Pinpoint the cell where the given text exists, returning its (x, y) midpoint coordinate. 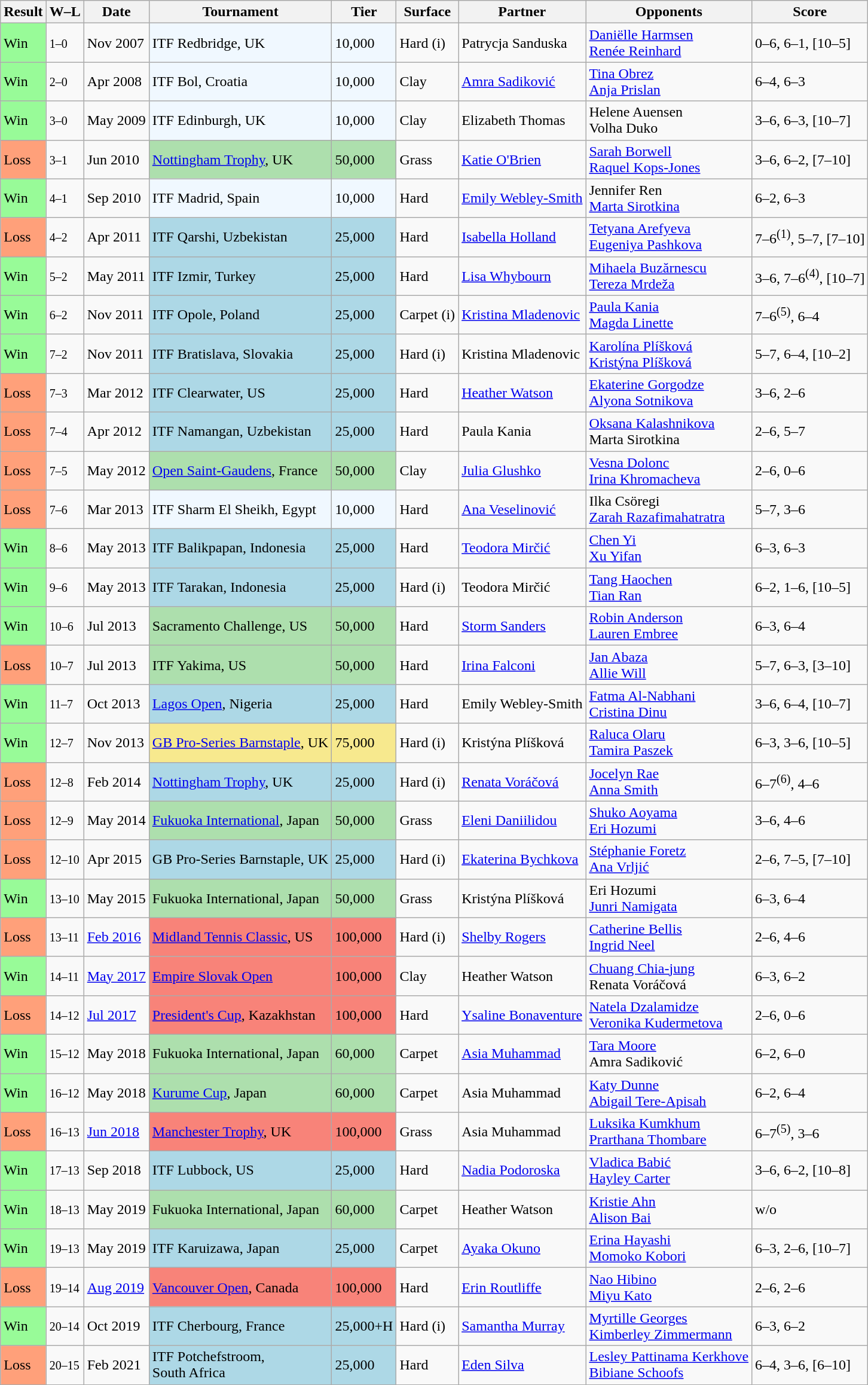
6–2, 1–6, [10–5] (810, 587)
Apr 2011 (116, 237)
Aug 2019 (116, 1288)
ITF Lubbock, US (240, 1170)
Feb 2016 (116, 937)
Empire Slovak Open (240, 976)
Catherine Bellis Ingrid Neel (669, 937)
3–6, 6–3, [10–7] (810, 121)
Date (116, 12)
Sarah Borwell Raquel Kops-Jones (669, 159)
Renata Voráčová (522, 782)
Chuang Chia-jung Renata Voráčová (669, 976)
Isabella Holland (522, 237)
ITF Potchefstroom, South Africa (240, 1365)
Irina Falconi (522, 665)
6–4, 3–6, [6–10] (810, 1365)
7–6 (65, 509)
ITF Sharm El Sheikh, Egypt (240, 509)
May 2012 (116, 470)
Ana Veselinović (522, 509)
Feb 2021 (116, 1365)
Amra Sadiković (522, 81)
May 2014 (116, 820)
ITF Clearwater, US (240, 392)
ITF Balikpapan, Indonesia (240, 549)
Katie O'Brien (522, 159)
ITF Karuizawa, Japan (240, 1248)
13–10 (65, 898)
ITF Yakima, US (240, 665)
19–14 (65, 1288)
Apr 2015 (116, 860)
6–2, 6–4 (810, 1093)
ITF Namangan, Uzbekistan (240, 432)
10–7 (65, 665)
Jocelyn Rae Anna Smith (669, 782)
Midland Tennis Classic, US (240, 937)
7–6(5), 6–4 (810, 314)
Nadia Podoroska (522, 1170)
Robin Anderson Lauren Embree (669, 626)
May 2015 (116, 898)
6–4, 6–3 (810, 81)
8–6 (65, 549)
Julia Glushko (522, 470)
Eleni Daniilidou (522, 820)
Lisa Whybourn (522, 276)
ITF Bratislava, Slovakia (240, 354)
15–12 (65, 1053)
Apr 2008 (116, 81)
3–6, 6–2, [7–10] (810, 159)
ITF Opole, Poland (240, 314)
Mar 2012 (116, 392)
Result (23, 12)
6–2, 6–0 (810, 1053)
Sacramento Challenge, US (240, 626)
Shuko Aoyama Eri Hozumi (669, 820)
1–0 (65, 43)
Tetyana Arefyeva Eugeniya Pashkova (669, 237)
Eri Hozumi Junri Namigata (669, 898)
ITF Madrid, Spain (240, 198)
Tang Haochen Tian Ran (669, 587)
May 2017 (116, 976)
Score (810, 12)
Vesna Dolonc Irina Khromacheva (669, 470)
Open Saint-Gaudens, France (240, 470)
Raluca Olaru Tamira Paszek (669, 742)
Storm Sanders (522, 626)
Nov 2007 (116, 43)
Ekaterina Bychkova (522, 860)
Luksika Kumkhum Prarthana Thombare (669, 1132)
W–L (65, 12)
Elizabeth Thomas (522, 121)
Tara Moore Amra Sadiković (669, 1053)
Erina Hayashi Momoko Kobori (669, 1248)
Jan Abaza Allie Will (669, 665)
Manchester Trophy, UK (240, 1132)
Mar 2013 (116, 509)
Oct 2013 (116, 704)
Karolína Plíšková Kristýna Plíšková (669, 354)
3–1 (65, 159)
7–3 (65, 392)
Katy Dunne Abigail Tere-Apisah (669, 1093)
3–6, 2–6 (810, 392)
Jul 2017 (116, 1015)
25,000+H (364, 1326)
Myrtille Georges Kimberley Zimmermann (669, 1326)
16–13 (65, 1132)
5–7, 3–6 (810, 509)
May 2011 (116, 276)
3–6, 7–6(4), [10–7] (810, 276)
5–7, 6–4, [10–2] (810, 354)
Lagos Open, Nigeria (240, 704)
Nov 2013 (116, 742)
Paula Kania (522, 432)
Oct 2019 (116, 1326)
4–1 (65, 198)
2–0 (65, 81)
Mihaela Buzărnescu Tereza Mrdeža (669, 276)
20–15 (65, 1365)
President's Cup, Kazakhstan (240, 1015)
ITF Cherbourg, France (240, 1326)
ITF Redbridge, UK (240, 43)
0–6, 6–1, [10–5] (810, 43)
Tina Obrez Anja Prislan (669, 81)
ITF Izmir, Turkey (240, 276)
Chen Yi Xu Yifan (669, 549)
3–6, 4–6 (810, 820)
3–6, 6–2, [10–8] (810, 1170)
Daniëlle Harmsen Renée Reinhard (669, 43)
Oksana Kalashnikova Marta Sirotkina (669, 432)
Jennifer Ren Marta Sirotkina (669, 198)
4–2 (65, 237)
ITF Qarshi, Uzbekistan (240, 237)
7–4 (65, 432)
Patrycja Sanduska (522, 43)
Partner (522, 12)
Tournament (240, 12)
5–7, 6–3, [3–10] (810, 665)
20–14 (65, 1326)
11–7 (65, 704)
5–2 (65, 276)
Sep 2010 (116, 198)
17–13 (65, 1170)
Opponents (669, 12)
3–6, 6–4, [10–7] (810, 704)
6–7(6), 4–6 (810, 782)
6–3, 6–3 (810, 549)
6–3, 2–6, [10–7] (810, 1248)
Carpet (i) (427, 314)
13–11 (65, 937)
7–5 (65, 470)
Helene Auensen Volha Duko (669, 121)
Ekaterine Gorgodze Alyona Sotnikova (669, 392)
3–0 (65, 121)
7–2 (65, 354)
Vancouver Open, Canada (240, 1288)
Feb 2014 (116, 782)
Kurume Cup, Japan (240, 1093)
Eden Silva (522, 1365)
Samantha Murray (522, 1326)
Apr 2012 (116, 432)
Paula Kania Magda Linette (669, 314)
Stéphanie Foretz Ana Vrljić (669, 860)
2–6, 4–6 (810, 937)
Ysaline Bonaventure (522, 1015)
12–10 (65, 860)
10–6 (65, 626)
2–6, 2–6 (810, 1288)
19–13 (65, 1248)
6–3, 3–6, [10–5] (810, 742)
Nao Hibino Miyu Kato (669, 1288)
w/o (810, 1210)
12–7 (65, 742)
Shelby Rogers (522, 937)
Jun 2018 (116, 1132)
Ilka Csöregi Zarah Razafimahatratra (669, 509)
Tier (364, 12)
Natela Dzalamidze Veronika Kudermetova (669, 1015)
6–2 (65, 314)
2–6, 7–5, [7–10] (810, 860)
Vladica Babić Hayley Carter (669, 1170)
75,000 (364, 742)
6–2, 6–3 (810, 198)
18–13 (65, 1210)
2–6, 5–7 (810, 432)
ITF Edinburgh, UK (240, 121)
6–7(5), 3–6 (810, 1132)
Lesley Pattinama Kerkhove Bibiane Schoofs (669, 1365)
Ayaka Okuno (522, 1248)
Jun 2010 (116, 159)
Fatma Al-Nabhani Cristina Dinu (669, 704)
Sep 2018 (116, 1170)
May 2009 (116, 121)
ITF Tarakan, Indonesia (240, 587)
14–12 (65, 1015)
Kristie Ahn Alison Bai (669, 1210)
12–8 (65, 782)
ITF Bol, Croatia (240, 81)
9–6 (65, 587)
12–9 (65, 820)
Erin Routliffe (522, 1288)
7–6(1), 5–7, [7–10] (810, 237)
Surface (427, 12)
14–11 (65, 976)
16–12 (65, 1093)
